Find where the given text appears and provide that cell's center as (X, Y) coordinate. 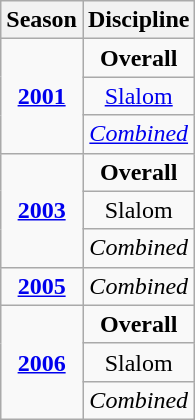
Season (42, 20)
2006 (42, 362)
Discipline (138, 20)
2003 (42, 210)
2001 (42, 96)
2005 (42, 286)
